Capture the cell that displays the provided text and extract its [x, y] central coordinate. 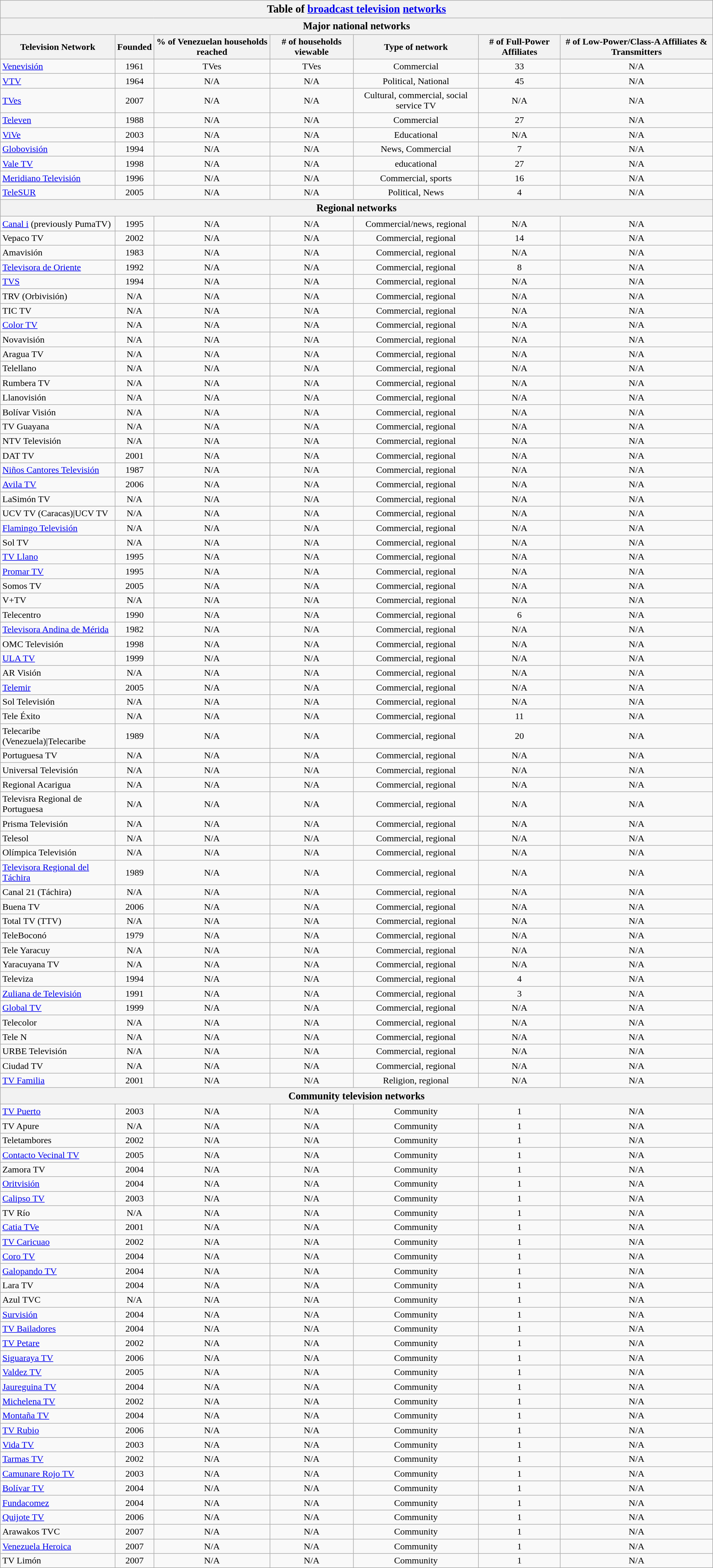
Tarmas TV [58, 1459]
1982 [134, 629]
1987 [134, 470]
Coro TV [58, 1256]
NTV Televisión [58, 441]
Regional Acarigua [58, 785]
TV Rubio [58, 1430]
33 [520, 66]
Catia TVe [58, 1227]
Televisra Regional de Portuguesa [58, 804]
11 [520, 716]
Total TV (TTV) [58, 921]
LaSimón TV [58, 499]
Televisora Andina de Mérida [58, 629]
# of Low-Power/Class-A Affiliates & Transmitters [636, 46]
Televiza [58, 979]
Camunare Rojo TV [58, 1474]
Venevisión [58, 66]
Vida TV [58, 1445]
Televen [58, 120]
1979 [134, 935]
Religion, regional [416, 1080]
Meridiano Televisión [58, 178]
Venezuela Heroica [58, 1546]
Quijote TV [58, 1517]
Lara TV [58, 1285]
Aragua TV [58, 354]
TV Llano [58, 557]
ViVe [58, 135]
1990 [134, 615]
Fundacomez [58, 1503]
1983 [134, 253]
Canal i (previously PumaTV) [58, 223]
Calipso TV [58, 1198]
VTV [58, 81]
Montaña TV [58, 1416]
Avila TV [58, 485]
Arawakos TVC [58, 1531]
Globovisión [58, 149]
TV Petare [58, 1343]
Tele Yaracuy [58, 950]
Cultural, commercial, social service TV [416, 100]
Political, News [416, 193]
Bolívar Visión [58, 412]
Tele N [58, 1037]
Promar TV [58, 571]
Regional networks [356, 208]
1991 [134, 994]
TV Caricuao [58, 1242]
Flamingo Televisión [58, 528]
Vale TV [58, 164]
Jaureguina TV [58, 1387]
Telellano [58, 368]
6 [520, 615]
Siguaraya TV [58, 1358]
URBE Televisión [58, 1051]
Michelena TV [58, 1401]
Community television networks [356, 1096]
Telesol [58, 838]
Somos TV [58, 586]
Llanovisión [58, 397]
Rumbera TV [58, 383]
Universal Televisión [58, 770]
8 [520, 267]
Contacto Vecinal TV [58, 1155]
Global TV [58, 1008]
# of households viewable [312, 46]
% of Venezuelan households reached [212, 46]
1996 [134, 178]
Sol Televisión [58, 702]
TIC TV [58, 311]
45 [520, 81]
Oritvisión [58, 1184]
Founded [134, 46]
TV Bailadores [58, 1329]
14 [520, 238]
Telecaribe (Venezuela)|Telecaribe [58, 736]
1992 [134, 267]
3 [520, 994]
Niños Cantores Televisión [58, 470]
Political, National [416, 81]
TRV (Orbivisión) [58, 296]
TV Puerto [58, 1112]
ULA TV [58, 658]
1964 [134, 81]
Olímpica Televisión [58, 853]
TeleSUR [58, 193]
Vepaco TV [58, 238]
AR Visión [58, 673]
Commercial, sports [416, 178]
Sol TV [58, 542]
Prisma Televisión [58, 824]
educational [416, 164]
16 [520, 178]
Type of network [416, 46]
Color TV [58, 325]
TV Apure [58, 1126]
Major national networks [356, 26]
Azul TVC [58, 1300]
Educational [416, 135]
TV Río [58, 1213]
Television Network [58, 46]
Ciudad TV [58, 1066]
Telecolor [58, 1022]
1988 [134, 120]
TeleBoconó [58, 935]
TV Limón [58, 1561]
Amavisión [58, 253]
Portuguesa TV [58, 756]
Zamora TV [58, 1169]
Canal 21 (Táchira) [58, 892]
1961 [134, 66]
Telecentro [58, 615]
TVS [58, 282]
7 [520, 149]
# of Full-Power Affiliates [520, 46]
TV Guayana [58, 426]
DAT TV [58, 455]
20 [520, 736]
V+TV [58, 600]
Galopando TV [58, 1271]
Zuliana de Televisión [58, 994]
News, Commercial [416, 149]
Buena TV [58, 906]
TV Familia [58, 1080]
Teletambores [58, 1141]
Telemir [58, 687]
Table of broadcast television networks [356, 9]
UCV TV (Caracas)|UCV TV [58, 514]
Bolívar TV [58, 1488]
Televisora Regional del Táchira [58, 873]
Survisión [58, 1314]
Commercial/news, regional [416, 223]
Yaracuyana TV [58, 965]
Tele Éxito [58, 716]
Novavisión [58, 340]
Televisora de Oriente [58, 267]
Valdez TV [58, 1372]
OMC Televisión [58, 644]
